From the cell containing the given text, extract its center point as [x, y] coordinate. 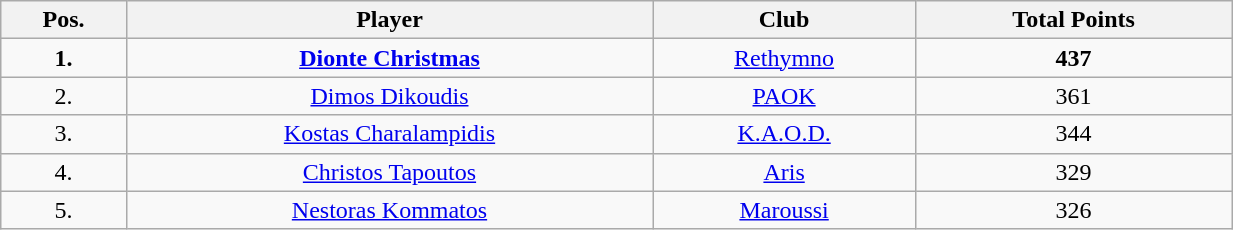
Dimos Dikoudis [389, 96]
Rethymno [784, 58]
326 [1074, 210]
Maroussi [784, 210]
Aris [784, 172]
Player [389, 20]
361 [1074, 96]
K.A.O.D. [784, 134]
329 [1074, 172]
437 [1074, 58]
Pos. [64, 20]
4. [64, 172]
Club [784, 20]
5. [64, 210]
Kostas Charalampidis [389, 134]
Dionte Christmas [389, 58]
Nestoras Kommatos [389, 210]
1. [64, 58]
Total Points [1074, 20]
3. [64, 134]
Christos Tapoutos [389, 172]
PAOK [784, 96]
344 [1074, 134]
2. [64, 96]
